Capture the cell that displays the provided text and extract its (X, Y) central coordinate. 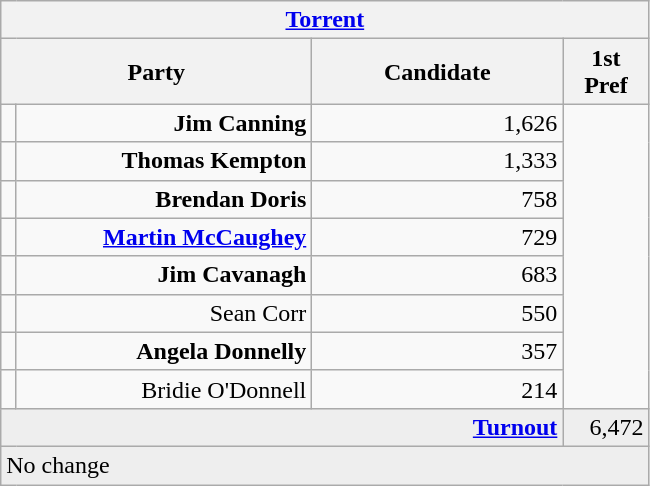
758 (438, 199)
Turnout (282, 427)
Sean Corr (164, 313)
1,333 (438, 161)
Torrent (325, 20)
6,472 (606, 427)
683 (438, 275)
1,626 (438, 123)
Candidate (438, 72)
Martin McCaughey (164, 237)
No change (325, 465)
Jim Cavanagh (164, 275)
Party (156, 72)
729 (438, 237)
Angela Donnelly (164, 351)
Brendan Doris (164, 199)
Jim Canning (164, 123)
357 (438, 351)
1st Pref (606, 72)
550 (438, 313)
Thomas Kempton (164, 161)
214 (438, 389)
Bridie O'Donnell (164, 389)
